For the text-containing cell, return its midpoint in (x, y) coordinate format. 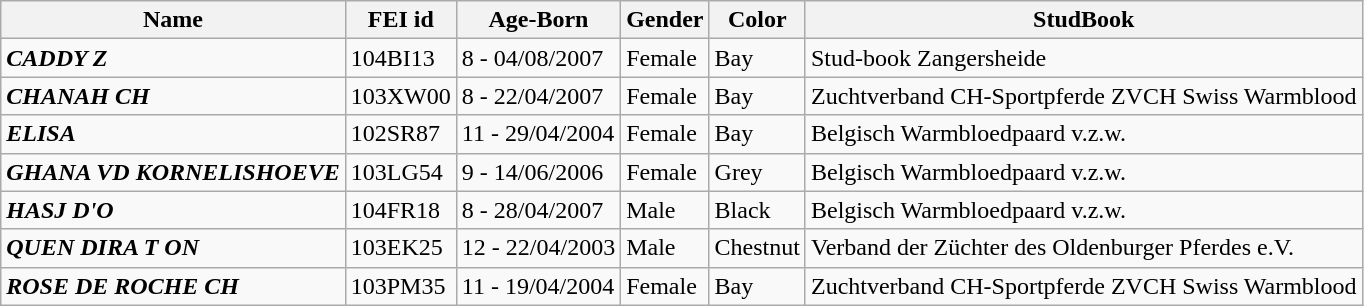
ELISA (173, 134)
Grey (757, 172)
StudBook (1084, 20)
103PM35 (400, 286)
Verband der Züchter des Oldenburger Pferdes e.V. (1084, 248)
8 - 04/08/2007 (538, 58)
Stud-book Zangersheide (1084, 58)
103EK25 (400, 248)
Name (173, 20)
103XW00 (400, 96)
CHANAH CH (173, 96)
11 - 29/04/2004 (538, 134)
CADDY Z (173, 58)
GHANA VD KORNELISHOEVE (173, 172)
8 - 22/04/2007 (538, 96)
12 - 22/04/2003 (538, 248)
FEI id (400, 20)
Black (757, 210)
104FR18 (400, 210)
Chestnut (757, 248)
HASJ D'O (173, 210)
Age-Born (538, 20)
11 - 19/04/2004 (538, 286)
104BI13 (400, 58)
Gender (665, 20)
103LG54 (400, 172)
ROSE DE ROCHE CH (173, 286)
8 - 28/04/2007 (538, 210)
9 - 14/06/2006 (538, 172)
102SR87 (400, 134)
QUEN DIRA T ON (173, 248)
Color (757, 20)
